For the text-containing cell, return its midpoint in (x, y) coordinate format. 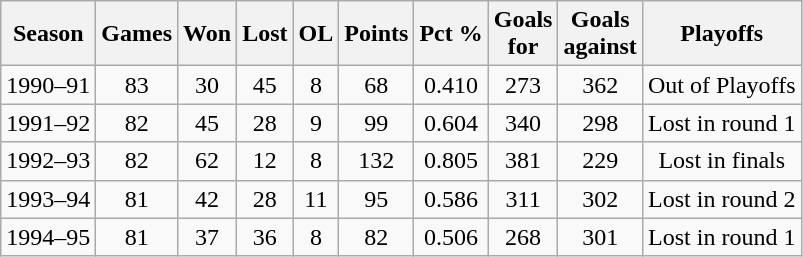
381 (523, 161)
229 (600, 161)
340 (523, 123)
132 (376, 161)
1994–95 (48, 237)
0.805 (451, 161)
30 (208, 85)
362 (600, 85)
0.586 (451, 199)
1992–93 (48, 161)
1990–91 (48, 85)
Season (48, 34)
273 (523, 85)
301 (600, 237)
11 (316, 199)
42 (208, 199)
Games (137, 34)
9 (316, 123)
99 (376, 123)
12 (265, 161)
268 (523, 237)
302 (600, 199)
0.506 (451, 237)
Points (376, 34)
1993–94 (48, 199)
Pct % (451, 34)
68 (376, 85)
298 (600, 123)
Out of Playoffs (722, 85)
Lost in round 2 (722, 199)
Playoffs (722, 34)
Lost (265, 34)
Goalsfor (523, 34)
Lost in finals (722, 161)
Won (208, 34)
OL (316, 34)
95 (376, 199)
311 (523, 199)
37 (208, 237)
1991–92 (48, 123)
62 (208, 161)
83 (137, 85)
0.410 (451, 85)
36 (265, 237)
Goalsagainst (600, 34)
0.604 (451, 123)
